Capture the cell that displays the provided text and extract its [X, Y] central coordinate. 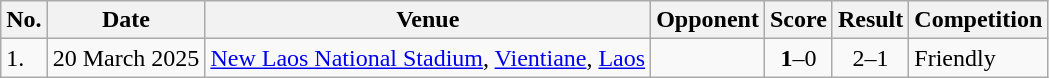
Score [798, 20]
1. [24, 58]
No. [24, 20]
Opponent [708, 20]
Venue [428, 20]
20 March 2025 [126, 58]
Result [870, 20]
New Laos National Stadium, Vientiane, Laos [428, 58]
Date [126, 20]
Competition [978, 20]
1–0 [798, 58]
2–1 [870, 58]
Friendly [978, 58]
